Return the (X, Y) coordinate for the center point of the cell that contains the specified text.  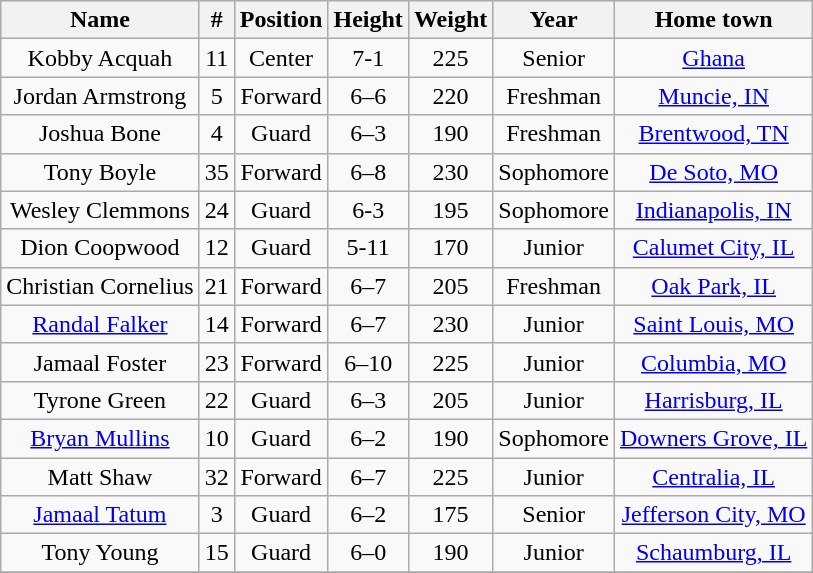
10 (216, 438)
35 (216, 172)
220 (450, 96)
De Soto, MO (713, 172)
Jamaal Foster (100, 362)
Jamaal Tatum (100, 515)
Tony Young (100, 553)
6–8 (368, 172)
Jordan Armstrong (100, 96)
195 (450, 210)
Kobby Acquah (100, 58)
24 (216, 210)
Bryan Mullins (100, 438)
Height (368, 20)
Harrisburg, IL (713, 400)
Position (281, 20)
Columbia, MO (713, 362)
6–10 (368, 362)
Wesley Clemmons (100, 210)
175 (450, 515)
Tony Boyle (100, 172)
22 (216, 400)
Weight (450, 20)
Matt Shaw (100, 477)
Oak Park, IL (713, 286)
14 (216, 324)
Saint Louis, MO (713, 324)
Ghana (713, 58)
5 (216, 96)
Name (100, 20)
Indianapolis, IN (713, 210)
Christian Cornelius (100, 286)
Calumet City, IL (713, 248)
23 (216, 362)
12 (216, 248)
11 (216, 58)
Brentwood, TN (713, 134)
6-3 (368, 210)
4 (216, 134)
Home town (713, 20)
Tyrone Green (100, 400)
6–6 (368, 96)
32 (216, 477)
Randal Falker (100, 324)
170 (450, 248)
Centralia, IL (713, 477)
7-1 (368, 58)
Year (554, 20)
# (216, 20)
21 (216, 286)
5-11 (368, 248)
6–0 (368, 553)
Jefferson City, MO (713, 515)
Joshua Bone (100, 134)
Muncie, IN (713, 96)
Dion Coopwood (100, 248)
15 (216, 553)
Downers Grove, IL (713, 438)
3 (216, 515)
Center (281, 58)
Schaumburg, IL (713, 553)
